For the text-containing cell, return its midpoint in (x, y) coordinate format. 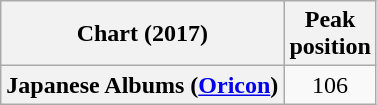
Chart (2017) (142, 34)
Peakposition (330, 34)
Japanese Albums (Oricon) (142, 85)
106 (330, 85)
